Detect which cell encompasses the target text, then output its (X, Y) center coordinate. 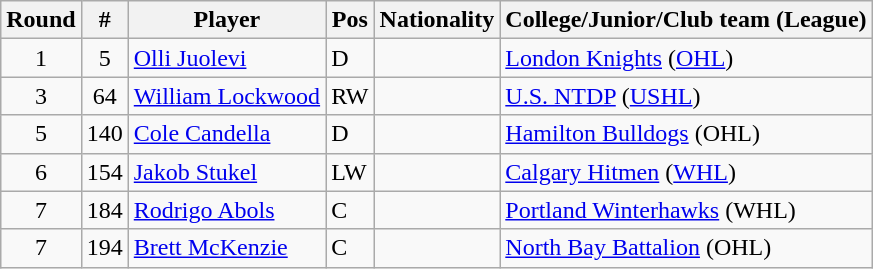
Player (226, 20)
194 (104, 248)
6 (41, 172)
1 (41, 58)
154 (104, 172)
64 (104, 96)
Cole Candella (226, 134)
Pos (350, 20)
Brett McKenzie (226, 248)
North Bay Battalion (OHL) (686, 248)
Rodrigo Abols (226, 210)
184 (104, 210)
College/Junior/Club team (League) (686, 20)
Nationality (437, 20)
Hamilton Bulldogs (OHL) (686, 134)
3 (41, 96)
LW (350, 172)
U.S. NTDP (USHL) (686, 96)
Calgary Hitmen (WHL) (686, 172)
Portland Winterhawks (WHL) (686, 210)
Jakob Stukel (226, 172)
Round (41, 20)
140 (104, 134)
RW (350, 96)
William Lockwood (226, 96)
London Knights (OHL) (686, 58)
# (104, 20)
Olli Juolevi (226, 58)
